Return the [X, Y] coordinate for the center point of the cell that contains the specified text.  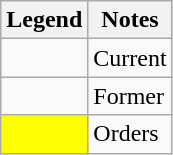
Notes [130, 20]
Legend [44, 20]
Current [130, 58]
Former [130, 96]
Orders [130, 134]
